Identify which cell holds the provided text, then report its [X, Y] central coordinate. 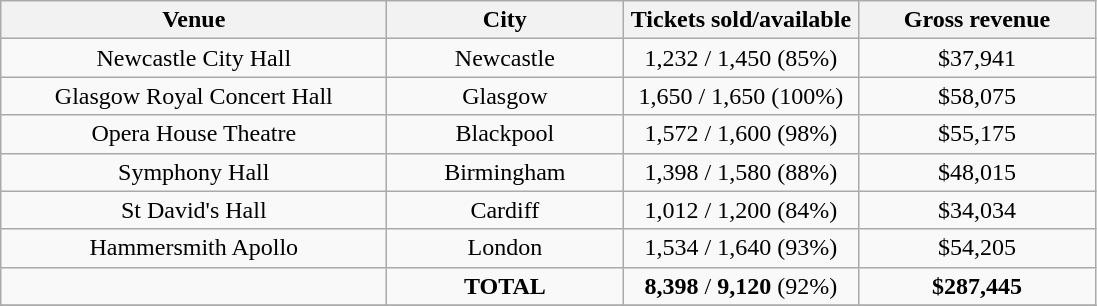
$37,941 [977, 58]
$54,205 [977, 248]
Newcastle City Hall [194, 58]
City [505, 20]
Venue [194, 20]
1,572 / 1,600 (98%) [741, 134]
Cardiff [505, 210]
St David's Hall [194, 210]
1,650 / 1,650 (100%) [741, 96]
1,232 / 1,450 (85%) [741, 58]
1,398 / 1,580 (88%) [741, 172]
Birmingham [505, 172]
$48,015 [977, 172]
Tickets sold/available [741, 20]
Glasgow Royal Concert Hall [194, 96]
Symphony Hall [194, 172]
$58,075 [977, 96]
8,398 / 9,120 (92%) [741, 286]
$287,445 [977, 286]
1,534 / 1,640 (93%) [741, 248]
1,012 / 1,200 (84%) [741, 210]
Opera House Theatre [194, 134]
TOTAL [505, 286]
Gross revenue [977, 20]
$34,034 [977, 210]
$55,175 [977, 134]
Blackpool [505, 134]
London [505, 248]
Hammersmith Apollo [194, 248]
Glasgow [505, 96]
Newcastle [505, 58]
